Identify which cell holds the provided text, then report its (X, Y) central coordinate. 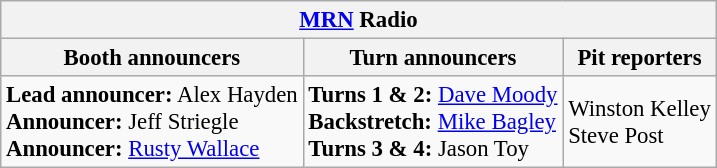
Turn announcers (433, 58)
Turns 1 & 2: Dave MoodyBackstretch: Mike BagleyTurns 3 & 4: Jason Toy (433, 122)
Pit reporters (640, 58)
Booth announcers (152, 58)
Winston KelleySteve Post (640, 122)
Lead announcer: Alex HaydenAnnouncer: Jeff Striegle Announcer: Rusty Wallace (152, 122)
MRN Radio (358, 20)
